From the cell containing the given text, extract its center point as (X, Y) coordinate. 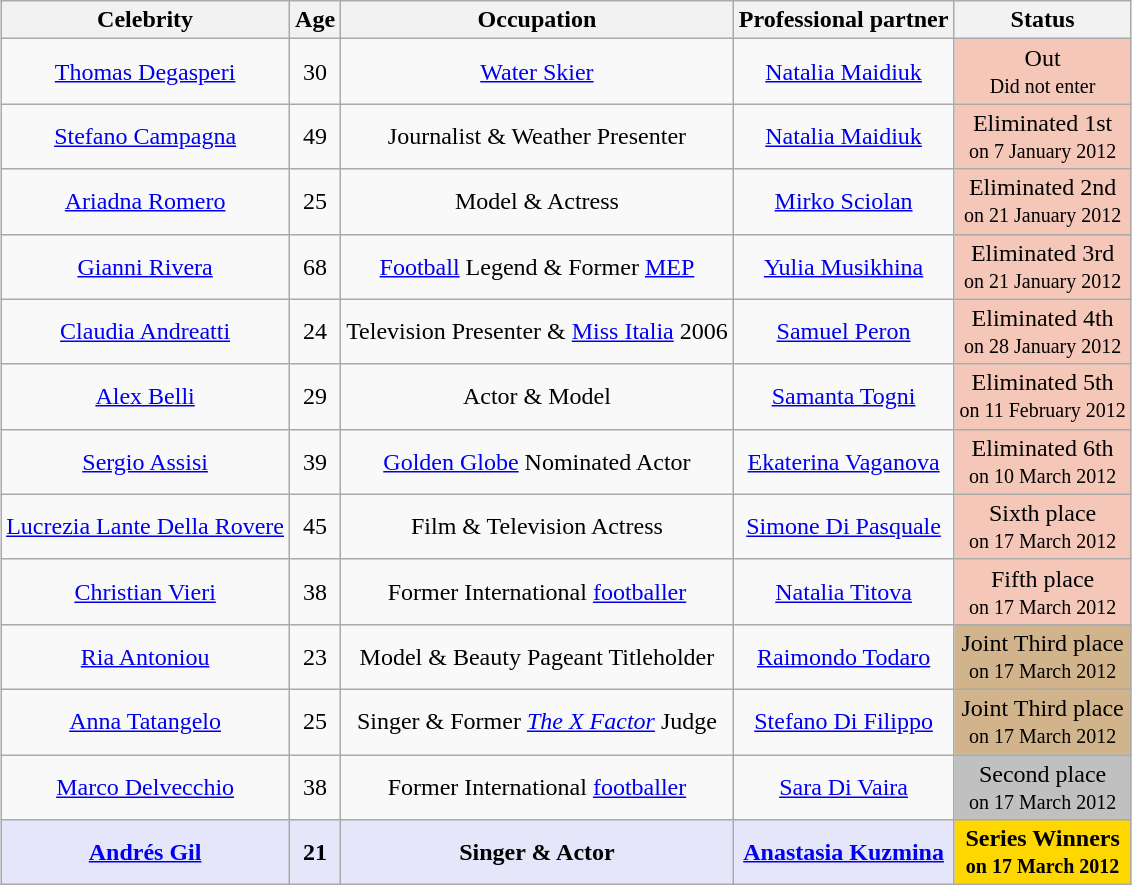
Occupation (538, 20)
OutDid not enter (1042, 72)
Samanta Togni (844, 396)
Water Skier (538, 72)
Singer & Actor (538, 852)
Eliminated 5thon 11 February 2012 (1042, 396)
Anna Tatangelo (146, 722)
Fifth placeon 17 March 2012 (1042, 592)
Professional partner (844, 20)
Second placeon 17 March 2012 (1042, 786)
Singer & Former The X Factor Judge (538, 722)
Alex Belli (146, 396)
68 (316, 266)
Ekaterina Vaganova (844, 462)
Celebrity (146, 20)
Andrés Gil (146, 852)
Raimondo Todaro (844, 656)
Age (316, 20)
Ariadna Romero (146, 202)
Samuel Peron (844, 332)
Ria Antoniou (146, 656)
23 (316, 656)
Lucrezia Lante Della Rovere (146, 526)
Sergio Assisi (146, 462)
Television Presenter & Miss Italia 2006 (538, 332)
24 (316, 332)
45 (316, 526)
Football Legend & Former MEP (538, 266)
Model & Beauty Pageant Titleholder (538, 656)
21 (316, 852)
39 (316, 462)
29 (316, 396)
30 (316, 72)
Eliminated 2ndon 21 January 2012 (1042, 202)
Mirko Sciolan (844, 202)
Sixth placeon 17 March 2012 (1042, 526)
Anastasia Kuzmina (844, 852)
Simone Di Pasquale (844, 526)
Eliminated 3rdon 21 January 2012 (1042, 266)
Yulia Musikhina (844, 266)
Natalia Titova (844, 592)
Actor & Model (538, 396)
Stefano Di Filippo (844, 722)
Marco Delvecchio (146, 786)
Stefano Campagna (146, 136)
Christian Vieri (146, 592)
Journalist & Weather Presenter (538, 136)
Claudia Andreatti (146, 332)
Thomas Degasperi (146, 72)
Status (1042, 20)
Series Winnerson 17 March 2012 (1042, 852)
Model & Actress (538, 202)
49 (316, 136)
Eliminated 1ston 7 January 2012 (1042, 136)
Eliminated 4thon 28 January 2012 (1042, 332)
Gianni Rivera (146, 266)
Eliminated 6thon 10 March 2012 (1042, 462)
Film & Television Actress (538, 526)
Golden Globe Nominated Actor (538, 462)
Sara Di Vaira (844, 786)
